Locate the cell with the specified text and output its (x, y) center coordinate. 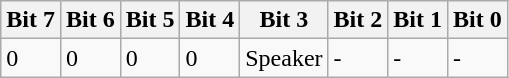
Bit 7 (31, 20)
Bit 4 (210, 20)
Bit 1 (418, 20)
Bit 2 (358, 20)
Bit 6 (90, 20)
Bit 0 (478, 20)
Bit 3 (284, 20)
Bit 5 (150, 20)
Speaker (284, 58)
